Determine the [X, Y] coordinate at the center of the cell enclosing the given text.  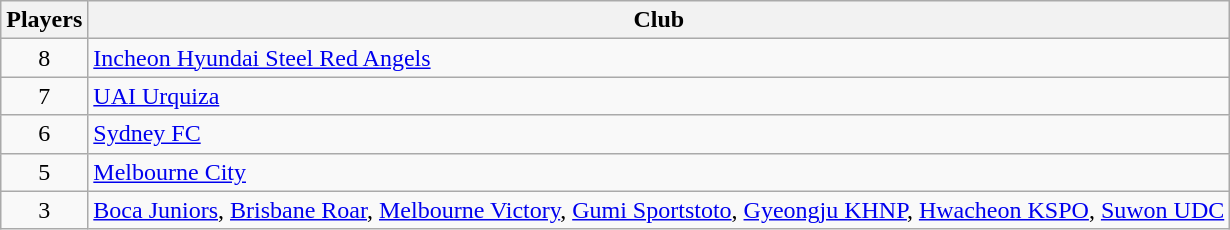
Club [659, 20]
6 [44, 134]
Melbourne City [659, 172]
8 [44, 58]
3 [44, 210]
Sydney FC [659, 134]
5 [44, 172]
7 [44, 96]
Boca Juniors, Brisbane Roar, Melbourne Victory, Gumi Sportstoto, Gyeongju KHNP, Hwacheon KSPO, Suwon UDC [659, 210]
UAI Urquiza [659, 96]
Players [44, 20]
Incheon Hyundai Steel Red Angels [659, 58]
